For the text-containing cell, return its midpoint in (x, y) coordinate format. 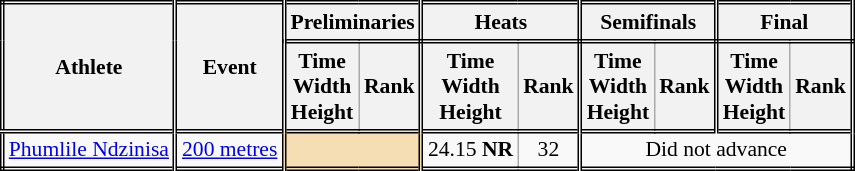
Phumlile Ndzinisa (88, 150)
Event (229, 67)
Heats (500, 22)
Preliminaries (352, 22)
200 metres (229, 150)
Final (784, 22)
24.15 NR (470, 150)
Athlete (88, 67)
Semifinals (648, 22)
32 (549, 150)
Did not advance (716, 150)
